From the cell containing the given text, extract its center point as [X, Y] coordinate. 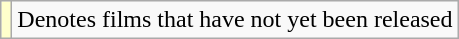
Denotes films that have not yet been released [235, 20]
